Extract the [x, y] coordinate from the center of the cell holding the provided text.  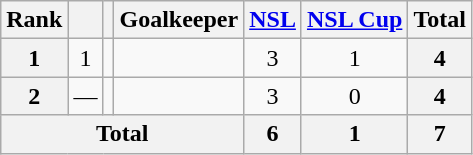
NSL [273, 20]
Rank [34, 20]
NSL Cup [354, 20]
0 [354, 96]
Goalkeeper [179, 20]
6 [273, 134]
2 [34, 96]
7 [440, 134]
— [86, 96]
